Return [X, Y] of the center of cell containing provided text 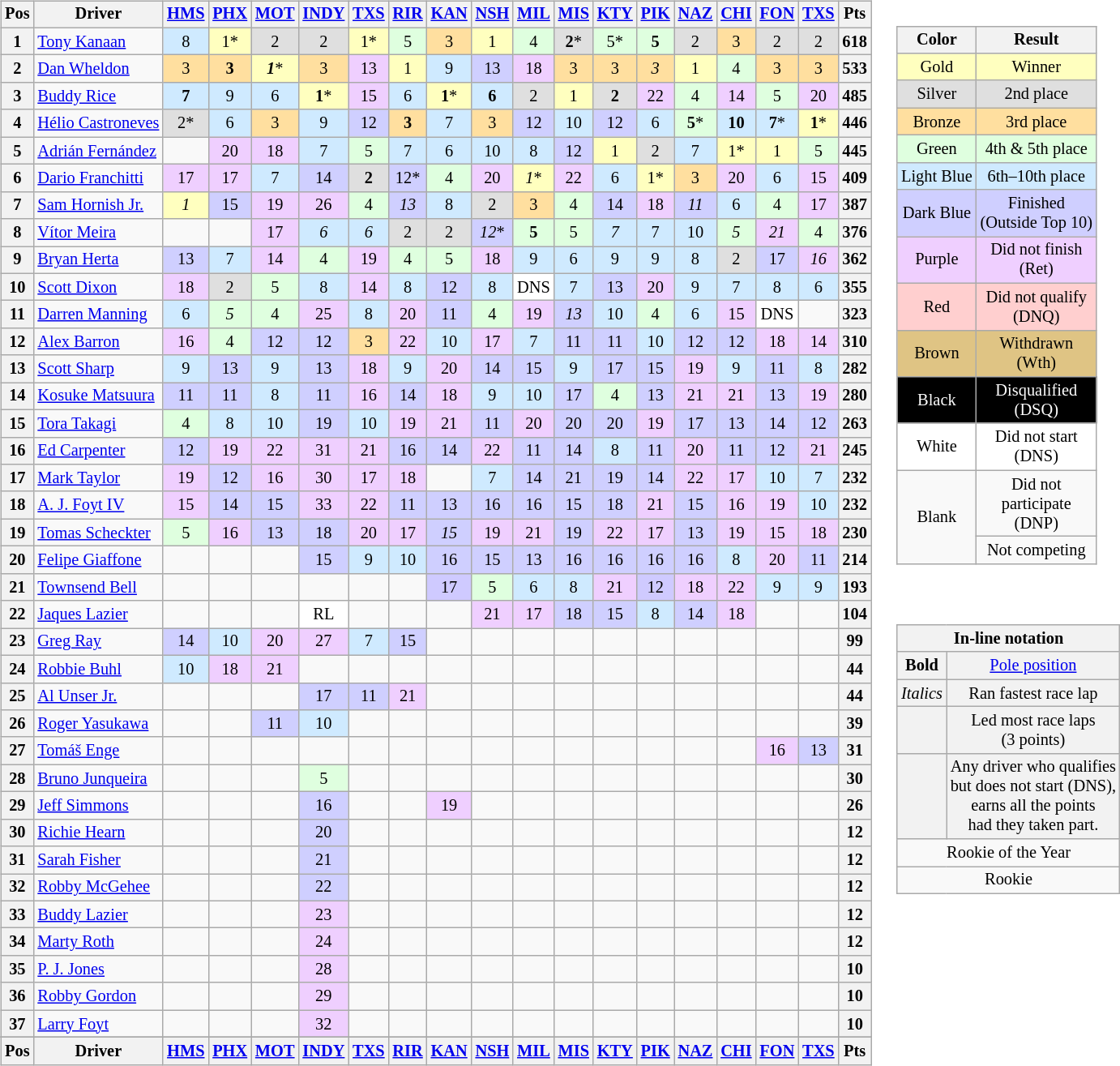
Tora Takagi [98, 423]
2nd place [1037, 94]
Kosuke Matsuura [98, 396]
Did not start(DNS) [1037, 447]
Not competing [1037, 550]
A. J. Foyt IV [98, 505]
36 [17, 996]
Finished(Outside Top 10) [1037, 213]
214 [855, 560]
Did not qualify(DNQ) [1037, 306]
263 [855, 423]
Dark Blue [937, 213]
Dario Franchitti [98, 178]
P. J. Jones [98, 970]
Did notparticipate(DNP) [1037, 503]
193 [855, 587]
Richie Hearn [98, 833]
Gold [937, 67]
362 [855, 260]
Sarah Fisher [98, 860]
37 [17, 1024]
230 [855, 533]
Vítor Meira [98, 233]
323 [855, 315]
Withdrawn(Wth) [1037, 353]
7* [776, 123]
Brown [937, 353]
Felipe Giaffone [98, 560]
6th–10th place [1037, 176]
Ran fastest race lap [1033, 693]
RL [323, 614]
Jeff Simmons [98, 806]
Tony Kanaan [98, 41]
Jaques Lazier [98, 614]
Disqualified(DSQ) [1037, 400]
Rookie [1008, 880]
99 [855, 642]
4th & 5th place [1037, 149]
Sam Hornish Jr. [98, 205]
Rookie of the Year [1008, 853]
Roger Yasukawa [98, 724]
446 [855, 123]
618 [855, 41]
Blank [937, 517]
Winner [1037, 67]
Greg Ray [98, 642]
35 [17, 970]
Larry Foyt [98, 1024]
376 [855, 233]
Silver [937, 94]
Tomáš Enge [98, 751]
Bold [922, 666]
Robby McGehee [98, 888]
Al Unser Jr. [98, 696]
Robbie Buhl [98, 669]
Darren Manning [98, 315]
Buddy Lazier [98, 914]
Light Blue [937, 176]
Mark Taylor [98, 478]
Black [937, 400]
Italics [922, 693]
Pole position [1033, 666]
387 [855, 205]
Red [937, 306]
Hélio Castroneves [98, 123]
282 [855, 369]
445 [855, 151]
Result [1037, 40]
Led most race laps(3 points) [1033, 730]
485 [855, 96]
Any driver who qualifiesbut does not start (DNS),earns all the pointshad they taken part. [1033, 796]
39 [855, 724]
Bruno Junqueira [98, 778]
Dan Wheldon [98, 69]
Buddy Rice [98, 96]
Scott Sharp [98, 369]
409 [855, 178]
Green [937, 149]
Color [937, 40]
Robby Gordon [98, 996]
245 [855, 451]
533 [855, 69]
Ed Carpenter [98, 451]
3rd place [1037, 122]
Purple [937, 260]
Scott Dixon [98, 287]
Alex Barron [98, 342]
310 [855, 342]
Tomas Scheckter [98, 533]
White [937, 447]
355 [855, 287]
Bryan Herta [98, 260]
In-line notation [1008, 639]
34 [17, 942]
104 [855, 614]
Bronze [937, 122]
280 [855, 396]
Did not finish(Ret) [1037, 260]
Marty Roth [98, 942]
Adrián Fernández [98, 151]
Townsend Bell [98, 587]
